Find where the given text appears and provide that cell's center as (X, Y) coordinate. 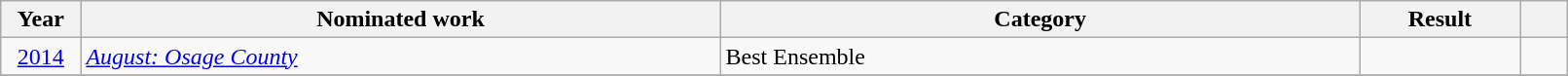
Category (1039, 19)
Best Ensemble (1039, 57)
2014 (41, 57)
Year (41, 19)
Result (1440, 19)
August: Osage County (401, 57)
Nominated work (401, 19)
